Capture the cell that displays the provided text and extract its (x, y) central coordinate. 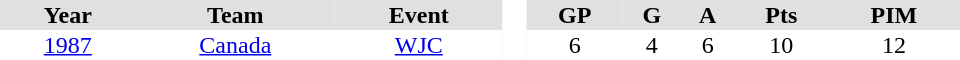
4 (652, 45)
G (652, 15)
12 (894, 45)
10 (782, 45)
GP (574, 15)
WJC (419, 45)
PIM (894, 15)
Canada (236, 45)
Event (419, 15)
Pts (782, 15)
Year (68, 15)
A (708, 15)
Team (236, 15)
1987 (68, 45)
